Detect which cell encompasses the target text, then output its (X, Y) center coordinate. 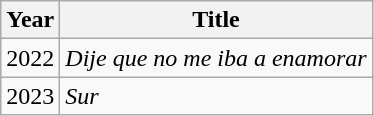
2023 (30, 96)
Dije que no me iba a enamorar (216, 58)
Sur (216, 96)
2022 (30, 58)
Year (30, 20)
Title (216, 20)
